Search for the cell housing the specified text and yield its [X, Y] center coordinate. 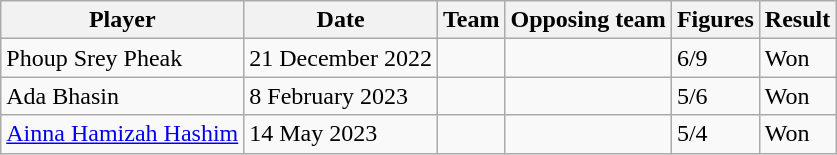
5/4 [715, 134]
Team [471, 20]
Result [797, 20]
5/6 [715, 96]
Opposing team [588, 20]
21 December 2022 [341, 58]
8 February 2023 [341, 96]
Figures [715, 20]
Phoup Srey Pheak [122, 58]
Ada Bhasin [122, 96]
Player [122, 20]
6/9 [715, 58]
14 May 2023 [341, 134]
Ainna Hamizah Hashim [122, 134]
Date [341, 20]
